Return (X, Y) of the center of cell containing provided text 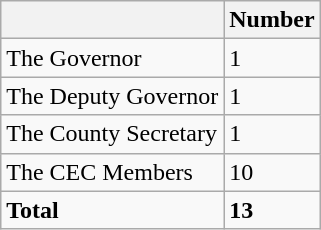
13 (272, 210)
The CEC Members (112, 172)
The County Secretary (112, 134)
10 (272, 172)
The Governor (112, 58)
Number (272, 20)
The Deputy Governor (112, 96)
Total (112, 210)
